For the text-containing cell, return its midpoint in [x, y] coordinate format. 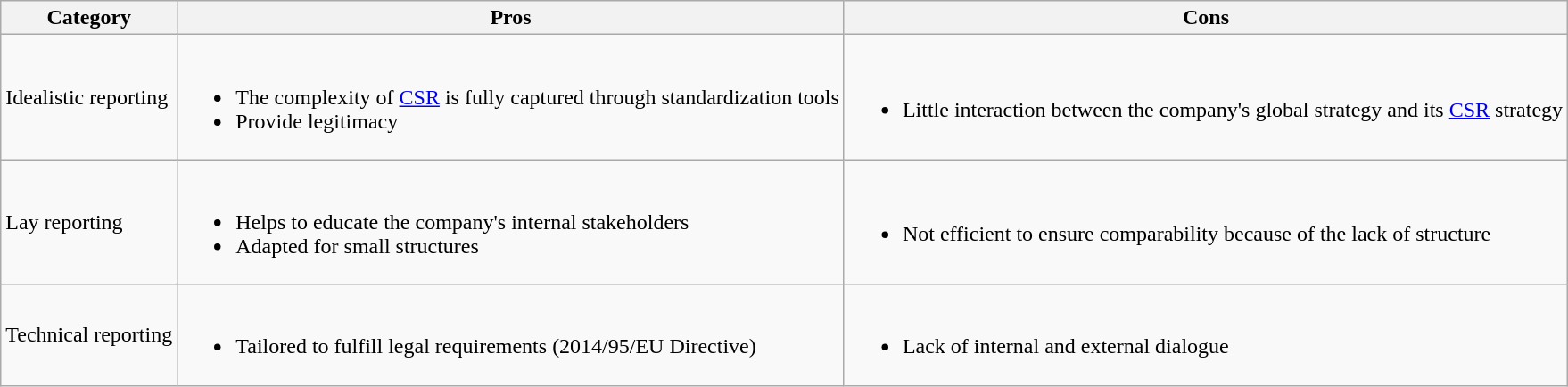
Not efficient to ensure comparability because of the lack of structure [1206, 222]
Pros [511, 18]
The complexity of CSR is fully captured through standardization toolsProvide legitimacy [511, 97]
Idealistic reporting [89, 97]
Lay reporting [89, 222]
Category [89, 18]
Tailored to fulfill legal requirements (2014/95/EU Directive) [511, 335]
Little interaction between the company's global strategy and its CSR strategy [1206, 97]
Helps to educate the company's internal stakeholdersAdapted for small structures [511, 222]
Cons [1206, 18]
Lack of internal and external dialogue [1206, 335]
Technical reporting [89, 335]
